Return [X, Y] of the center of cell containing provided text 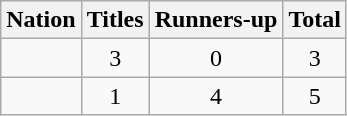
5 [315, 96]
Titles [115, 20]
Nation [41, 20]
Runners-up [216, 20]
Total [315, 20]
0 [216, 58]
1 [115, 96]
4 [216, 96]
